Search for the cell housing the specified text and yield its [x, y] center coordinate. 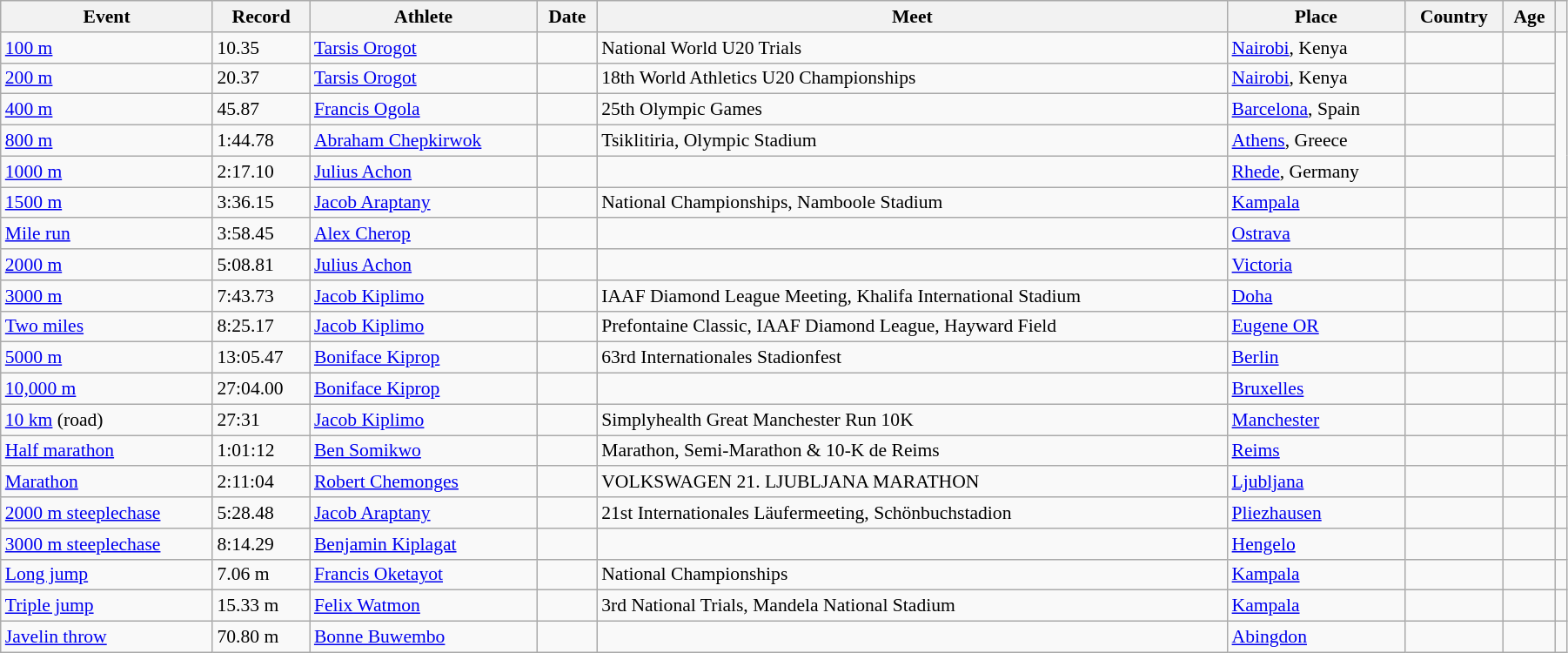
Pliezhausen [1316, 513]
Berlin [1316, 358]
Francis Oketayot [424, 575]
Prefontaine Classic, IAAF Diamond League, Hayward Field [912, 326]
Bruxelles [1316, 389]
Manchester [1316, 420]
800 m [107, 141]
Francis Ogola [424, 110]
Benjamin Kiplagat [424, 544]
VOLKSWAGEN 21. LJUBLJANA MARATHON [912, 482]
100 m [107, 48]
7:43.73 [261, 296]
Bonne Buwembo [424, 637]
Record [261, 17]
Country [1454, 17]
7.06 m [261, 575]
5:28.48 [261, 513]
Reims [1316, 451]
3000 m [107, 296]
Event [107, 17]
Barcelona, Spain [1316, 110]
400 m [107, 110]
Ljubljana [1316, 482]
Victoria [1316, 265]
5:08.81 [261, 265]
National Championships, Namboole Stadium [912, 203]
63rd Internationales Stadionfest [912, 358]
10,000 m [107, 389]
Athlete [424, 17]
2000 m steeplechase [107, 513]
Place [1316, 17]
10.35 [261, 48]
200 m [107, 78]
Mile run [107, 234]
Ostrava [1316, 234]
45.87 [261, 110]
Long jump [107, 575]
8:14.29 [261, 544]
Marathon, Semi-Marathon & 10-K de Reims [912, 451]
Ben Somikwo [424, 451]
Alex Cherop [424, 234]
Robert Chemonges [424, 482]
1:44.78 [261, 141]
18th World Athletics U20 Championships [912, 78]
27:31 [261, 420]
25th Olympic Games [912, 110]
2:11:04 [261, 482]
3:36.15 [261, 203]
1000 m [107, 172]
Athens, Greece [1316, 141]
15.33 m [261, 606]
2000 m [107, 265]
1500 m [107, 203]
20.37 [261, 78]
5000 m [107, 358]
Marathon [107, 482]
Tsiklitiria, Olympic Stadium [912, 141]
National Championships [912, 575]
1:01:12 [261, 451]
Eugene OR [1316, 326]
National World U20 Trials [912, 48]
Abraham Chepkirwok [424, 141]
Simplyhealth Great Manchester Run 10K [912, 420]
8:25.17 [261, 326]
10 km (road) [107, 420]
27:04.00 [261, 389]
Two miles [107, 326]
Doha [1316, 296]
IAAF Diamond League Meeting, Khalifa International Stadium [912, 296]
Hengelo [1316, 544]
13:05.47 [261, 358]
Rhede, Germany [1316, 172]
3000 m steeplechase [107, 544]
Abingdon [1316, 637]
Meet [912, 17]
21st Internationales Läufermeeting, Schönbuchstadion [912, 513]
2:17.10 [261, 172]
70.80 m [261, 637]
Age [1530, 17]
Javelin throw [107, 637]
Felix Watmon [424, 606]
Half marathon [107, 451]
Date [567, 17]
3rd National Trials, Mandela National Stadium [912, 606]
Triple jump [107, 606]
3:58.45 [261, 234]
